Output the (x, y) coordinate of the center of the cell containing the given text.  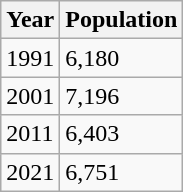
Population (122, 20)
2001 (30, 96)
2021 (30, 172)
7,196 (122, 96)
2011 (30, 134)
Year (30, 20)
1991 (30, 58)
6,403 (122, 134)
6,180 (122, 58)
6,751 (122, 172)
